Provide the [x, y] coordinate of the cell's center where the given text is located.  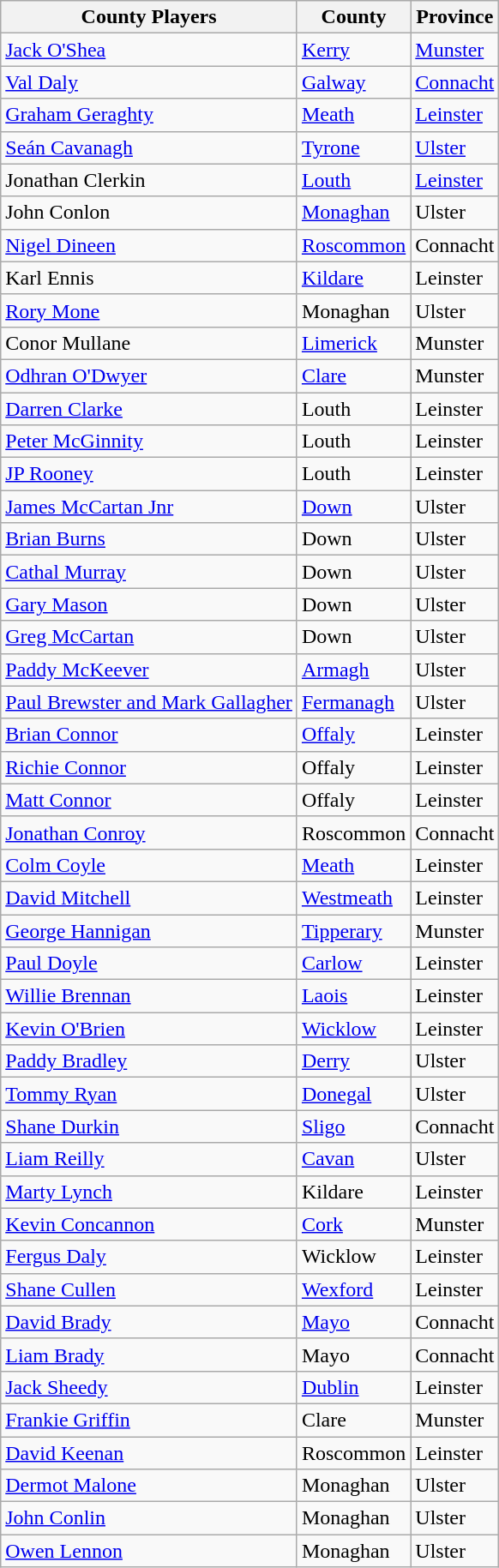
Jack Sheedy [149, 1387]
Colm Coyle [149, 865]
Wexford [353, 1289]
Cork [353, 1224]
Paddy McKeever [149, 670]
Carlow [353, 964]
Tyrone [353, 147]
Cavan [353, 1159]
County Players [149, 17]
Shane Durkin [149, 1126]
Dublin [353, 1387]
Brian Connor [149, 735]
Greg McCartan [149, 637]
Province [454, 17]
Paddy Bradley [149, 1061]
Tommy Ryan [149, 1094]
Peter McGinnity [149, 442]
Jack O'Shea [149, 50]
Willie Brennan [149, 996]
Kevin Concannon [149, 1224]
Nigel Dineen [149, 245]
David Mitchell [149, 898]
Fergus Daly [149, 1257]
Karl Ennis [149, 278]
County [353, 17]
Owen Lennon [149, 1551]
David Brady [149, 1322]
Kerry [353, 50]
Gary Mason [149, 604]
Richie Connor [149, 767]
Galway [353, 82]
Brian Burns [149, 539]
Derry [353, 1061]
Val Daly [149, 82]
Seán Cavanagh [149, 147]
Westmeath [353, 898]
Dermot Malone [149, 1486]
Shane Cullen [149, 1289]
Fermanagh [353, 702]
Jonathan Clerkin [149, 180]
Liam Brady [149, 1355]
Sligo [353, 1126]
John Conlin [149, 1518]
Limerick [353, 343]
Graham Geraghty [149, 115]
Odhran O'Dwyer [149, 375]
Matt Connor [149, 800]
Rory Mone [149, 310]
Armagh [353, 670]
Marty Lynch [149, 1192]
Darren Clarke [149, 409]
Cathal Murray [149, 572]
David Keenan [149, 1453]
John Conlon [149, 213]
Conor Mullane [149, 343]
Tipperary [353, 930]
Paul Doyle [149, 964]
Liam Reilly [149, 1159]
Paul Brewster and Mark Gallagher [149, 702]
Jonathan Conroy [149, 832]
Donegal [353, 1094]
George Hannigan [149, 930]
JP Rooney [149, 474]
Kevin O'Brien [149, 1029]
James McCartan Jnr [149, 507]
Laois [353, 996]
Frankie Griffin [149, 1420]
